Return [X, Y] of the center of cell containing provided text 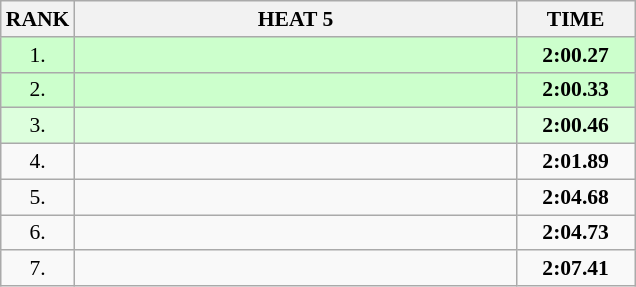
HEAT 5 [295, 19]
2. [38, 90]
7. [38, 269]
RANK [38, 19]
2:07.41 [576, 269]
5. [38, 197]
2:00.46 [576, 126]
4. [38, 162]
3. [38, 126]
2:00.33 [576, 90]
2:04.68 [576, 197]
2:01.89 [576, 162]
2:00.27 [576, 55]
2:04.73 [576, 233]
1. [38, 55]
6. [38, 233]
TIME [576, 19]
